From the cell containing the given text, extract its center point as [X, Y] coordinate. 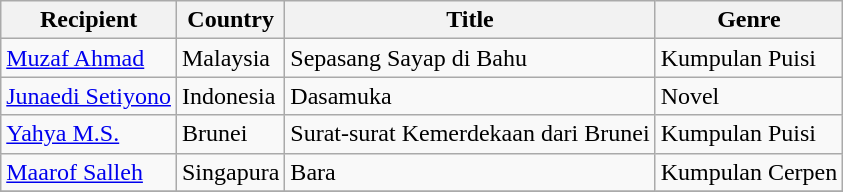
Sepasang Sayap di Bahu [470, 58]
Country [230, 20]
Title [470, 20]
Indonesia [230, 96]
Novel [749, 96]
Muzaf Ahmad [89, 58]
Yahya M.S. [89, 134]
Dasamuka [470, 96]
Malaysia [230, 58]
Recipient [89, 20]
Kumpulan Cerpen [749, 172]
Junaedi Setiyono [89, 96]
Genre [749, 20]
Maarof Salleh [89, 172]
Bara [470, 172]
Brunei [230, 134]
Singapura [230, 172]
Surat-surat Kemerdekaan dari Brunei [470, 134]
